Capture the cell that displays the provided text and extract its (x, y) central coordinate. 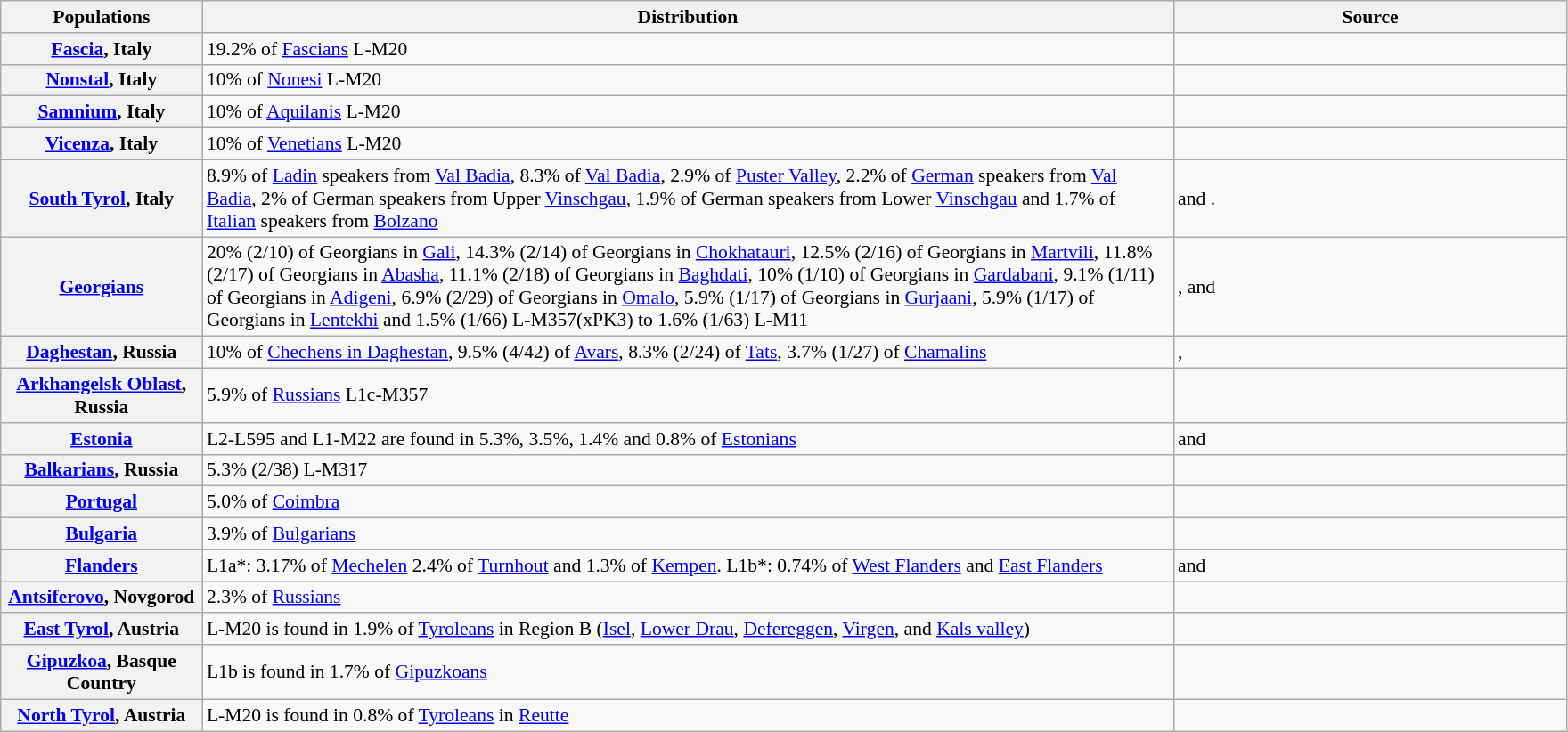
5.3% (2/38) L-M317 (688, 470)
South Tyrol, Italy (102, 198)
L-M20 is found in 1.9% of Tyroleans in Region B (Isel, Lower Drau, Defereggen, Virgen, and Kals valley) (688, 630)
5.9% of Russians L1c-M357 (688, 395)
Estonia (102, 439)
L2-L595 and L1-M22 are found in 5.3%, 3.5%, 1.4% and 0.8% of Estonians (688, 439)
Gipuzkoa, Basque Country (102, 671)
Distribution (688, 17)
10% of Chechens in Daghestan, 9.5% (4/42) of Avars, 8.3% (2/24) of Tats, 3.7% (1/27) of Chamalins (688, 353)
L1b is found in 1.7% of Gipuzkoans (688, 671)
Fascia, Italy (102, 49)
3.9% of Bulgarians (688, 534)
North Tyrol, Austria (102, 715)
Georgians (102, 287)
, (1370, 353)
10% of Nonesi L-M20 (688, 80)
Populations (102, 17)
, and (1370, 287)
19.2% of Fascians L-M20 (688, 49)
Vicenza, Italy (102, 144)
Daghestan, Russia (102, 353)
Flanders (102, 565)
East Tyrol, Austria (102, 630)
5.0% of Coimbra (688, 502)
Antsiferovo, Novgorod (102, 598)
and . (1370, 198)
10% of Venetians L-M20 (688, 144)
Bulgaria (102, 534)
10% of Aquilanis L-M20 (688, 112)
Nonstal, Italy (102, 80)
L-M20 is found in 0.8% of Tyroleans in Reutte (688, 715)
Arkhangelsk Oblast, Russia (102, 395)
2.3% of Russians (688, 598)
Source (1370, 17)
Balkarians, Russia (102, 470)
Portugal (102, 502)
Samnium, Italy (102, 112)
L1a*: 3.17% of Mechelen 2.4% of Turnhout and 1.3% of Kempen. L1b*: 0.74% of West Flanders and East Flanders (688, 565)
